Locate the cell with the specified text and output its [X, Y] center coordinate. 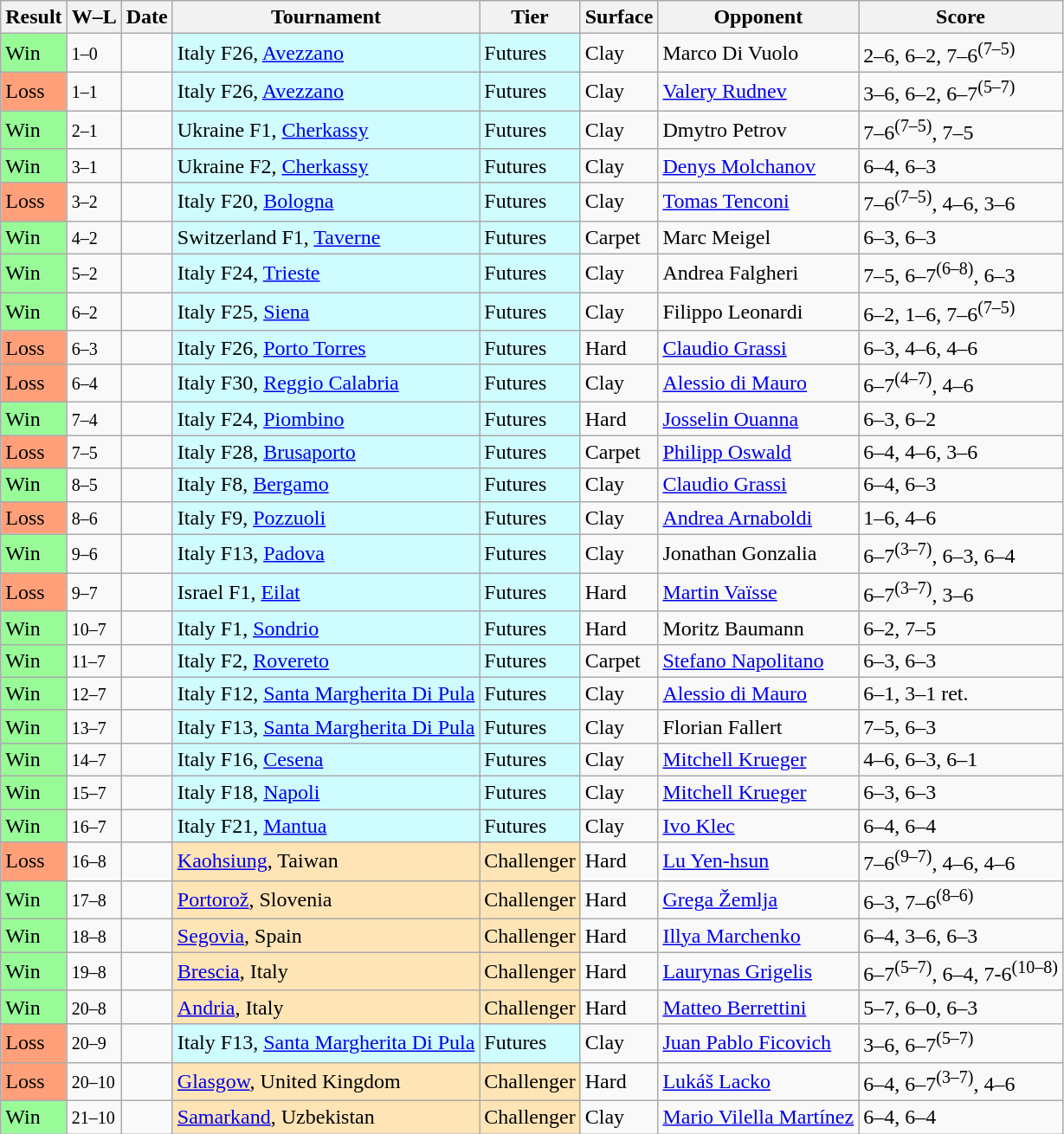
Tier [530, 17]
7–6(7–5), 7–5 [961, 130]
W–L [94, 17]
Laurynas Grigelis [758, 971]
Lu Yen-hsun [758, 862]
Italy F28, Brusaporto [326, 452]
Tournament [326, 17]
18–8 [94, 936]
5–7, 6–0, 6–3 [961, 1007]
15–7 [94, 793]
13–7 [94, 726]
1–6, 4–6 [961, 518]
Martin Vaïsse [758, 592]
Italy F20, Bologna [326, 203]
3–1 [94, 165]
6–7(4–7), 4–6 [961, 383]
20–10 [94, 1082]
Samarkand, Uzbekistan [326, 1118]
Ukraine F1, Cherkassy [326, 130]
Italy F16, Cesena [326, 759]
Italy F18, Napoli [326, 793]
Moritz Baumann [758, 628]
Filippo Leonardi [758, 312]
Ukraine F2, Cherkassy [326, 165]
Juan Pablo Ficovich [758, 1042]
Marco Di Vuolo [758, 54]
1–1 [94, 92]
6–3, 6–2 [961, 419]
6–3, 7–6(8–6) [961, 900]
Glasgow, United Kingdom [326, 1082]
3–6, 6–2, 6–7(5–7) [961, 92]
7–6(7–5), 4–6, 3–6 [961, 203]
Jonathan Gonzalia [758, 554]
6–7(5–7), 6–4, 7-6(10–8) [961, 971]
7–4 [94, 419]
Italy F12, Santa Margherita Di Pula [326, 693]
Philipp Oswald [758, 452]
6–4, 6–7(3–7), 4–6 [961, 1082]
6–4 [94, 383]
Date [147, 17]
4–6, 6–3, 6–1 [961, 759]
2–6, 6–2, 7–6(7–5) [961, 54]
Italy F24, Piombino [326, 419]
17–8 [94, 900]
6–7(3–7), 3–6 [961, 592]
Italy F24, Trieste [326, 274]
6–3 [94, 347]
6–7(3–7), 6–3, 6–4 [961, 554]
1–0 [94, 54]
Grega Žemlja [758, 900]
Score [961, 17]
Mario Vilella Martínez [758, 1118]
Josselin Ouanna [758, 419]
Israel F1, Eilat [326, 592]
8–5 [94, 485]
Stefano Napolitano [758, 660]
Lukáš Lacko [758, 1082]
6–2 [94, 312]
21–10 [94, 1118]
Italy F8, Bergamo [326, 485]
Marc Meigel [758, 237]
7–5 [94, 452]
6–1, 3–1 ret. [961, 693]
6–2, 1–6, 7–6(7–5) [961, 312]
7–5, 6–3 [961, 726]
Matteo Berrettini [758, 1007]
14–7 [94, 759]
9–6 [94, 554]
Dmytro Petrov [758, 130]
19–8 [94, 971]
16–8 [94, 862]
6–4, 4–6, 3–6 [961, 452]
9–7 [94, 592]
Andrea Arnaboldi [758, 518]
Portorož, Slovenia [326, 900]
Switzerland F1, Taverne [326, 237]
Brescia, Italy [326, 971]
3–6, 6–7(5–7) [961, 1042]
20–8 [94, 1007]
16–7 [94, 826]
20–9 [94, 1042]
Andrea Falgheri [758, 274]
10–7 [94, 628]
3–2 [94, 203]
Italy F9, Pozzuoli [326, 518]
Italy F30, Reggio Calabria [326, 383]
7–6(9–7), 4–6, 4–6 [961, 862]
Florian Fallert [758, 726]
11–7 [94, 660]
7–5, 6–7(6–8), 6–3 [961, 274]
Ivo Klec [758, 826]
Result [34, 17]
Surface [619, 17]
Opponent [758, 17]
Italy F21, Mantua [326, 826]
Italy F25, Siena [326, 312]
6–2, 7–5 [961, 628]
12–7 [94, 693]
Andria, Italy [326, 1007]
6–4, 3–6, 6–3 [961, 936]
Tomas Tenconi [758, 203]
Valery Rudnev [758, 92]
2–1 [94, 130]
Italy F13, Padova [326, 554]
Segovia, Spain [326, 936]
Italy F26, Porto Torres [326, 347]
Denys Molchanov [758, 165]
8–6 [94, 518]
6–3, 4–6, 4–6 [961, 347]
Illya Marchenko [758, 936]
5–2 [94, 274]
4–2 [94, 237]
Kaohsiung, Taiwan [326, 862]
Italy F1, Sondrio [326, 628]
Italy F2, Rovereto [326, 660]
